Detect which cell encompasses the target text, then output its (X, Y) center coordinate. 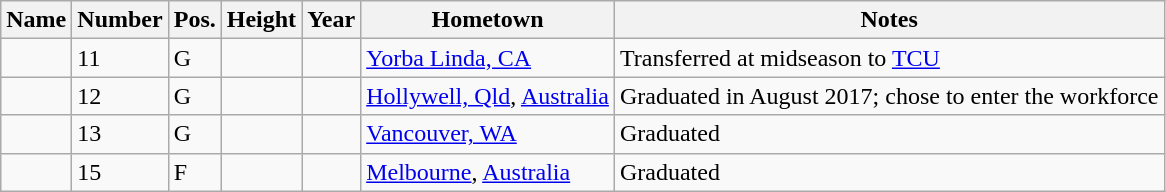
Graduated in August 2017; chose to enter the workforce (889, 96)
Hollywell, Qld, Australia (488, 96)
Yorba Linda, CA (488, 58)
11 (120, 58)
13 (120, 134)
Vancouver, WA (488, 134)
15 (120, 172)
Name (36, 20)
Year (332, 20)
Pos. (194, 20)
12 (120, 96)
Height (261, 20)
F (194, 172)
Melbourne, Australia (488, 172)
Hometown (488, 20)
Number (120, 20)
Transferred at midseason to TCU (889, 58)
Notes (889, 20)
